For the text-containing cell, return its midpoint in [X, Y] coordinate format. 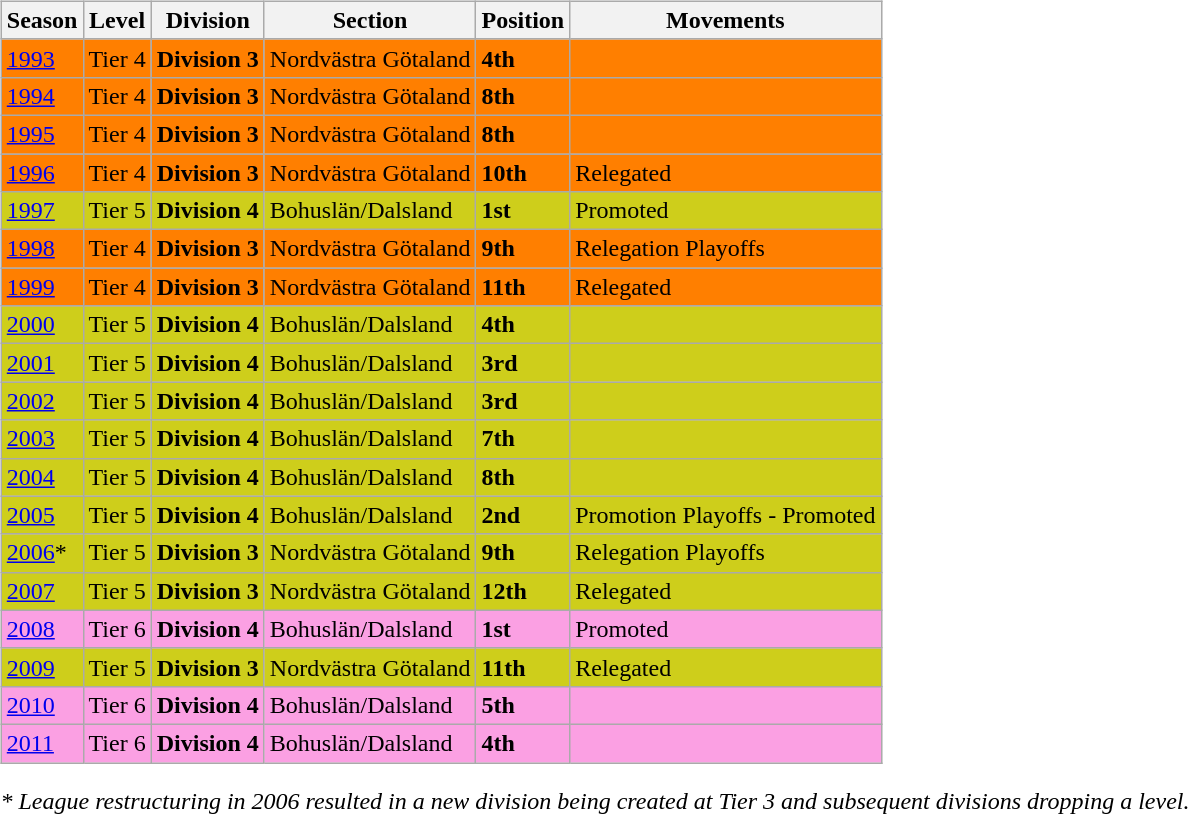
2008 [42, 629]
2009 [42, 667]
2003 [42, 439]
1998 [42, 249]
Section [370, 20]
Division [208, 20]
1999 [42, 287]
12th [523, 591]
7th [523, 439]
Season [42, 20]
2007 [42, 591]
1994 [42, 96]
1997 [42, 211]
2011 [42, 743]
1996 [42, 173]
2004 [42, 477]
2010 [42, 705]
2006* [42, 553]
1993 [42, 58]
1995 [42, 134]
Promotion Playoffs - Promoted [726, 515]
5th [523, 705]
Level [117, 20]
2nd [523, 515]
2005 [42, 515]
2000 [42, 325]
10th [523, 173]
2001 [42, 363]
Position [523, 20]
2002 [42, 401]
Movements [726, 20]
